Scan for the cell matching the given text and deliver its [x, y] coordinate at center. 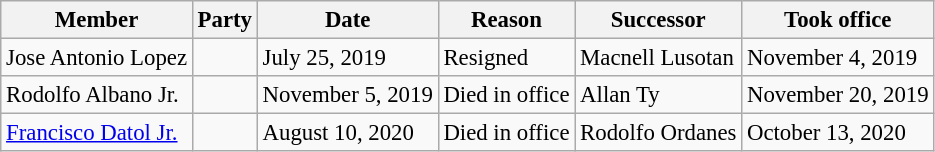
Jose Antonio Lopez [97, 58]
Member [97, 20]
November 20, 2019 [838, 95]
Macnell Lusotan [658, 58]
Francisco Datol Jr. [97, 133]
July 25, 2019 [348, 58]
Date [348, 20]
Took office [838, 20]
Rodolfo Ordanes [658, 133]
November 4, 2019 [838, 58]
October 13, 2020 [838, 133]
Successor [658, 20]
Reason [506, 20]
August 10, 2020 [348, 133]
Rodolfo Albano Jr. [97, 95]
Party [224, 20]
November 5, 2019 [348, 95]
Resigned [506, 58]
Allan Ty [658, 95]
